Provide the [X, Y] coordinate of the cell's center where the given text is located.  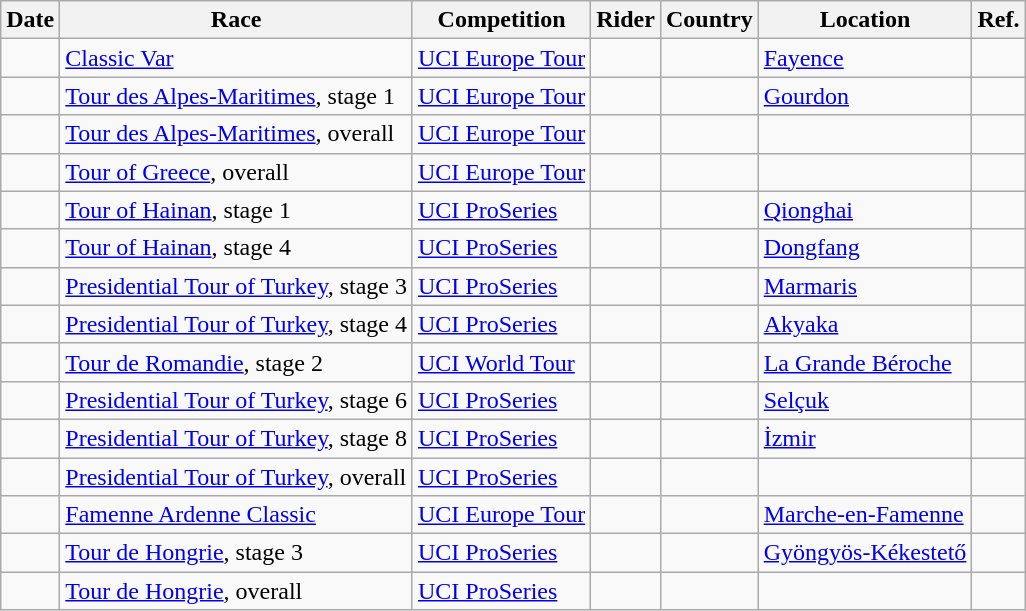
Tour of Greece, overall [236, 172]
Tour de Romandie, stage 2 [236, 362]
Fayence [865, 58]
Location [865, 20]
Tour of Hainan, stage 1 [236, 210]
Tour of Hainan, stage 4 [236, 248]
Presidential Tour of Turkey, stage 6 [236, 400]
Presidential Tour of Turkey, stage 4 [236, 324]
Tour des Alpes-Maritimes, stage 1 [236, 96]
La Grande Béroche [865, 362]
Famenne Ardenne Classic [236, 515]
Akyaka [865, 324]
Presidential Tour of Turkey, stage 8 [236, 438]
Country [709, 20]
Marmaris [865, 286]
UCI World Tour [501, 362]
Tour des Alpes-Maritimes, overall [236, 134]
Classic Var [236, 58]
Presidential Tour of Turkey, overall [236, 477]
Competition [501, 20]
Rider [626, 20]
Ref. [998, 20]
Date [30, 20]
Qionghai [865, 210]
Tour de Hongrie, stage 3 [236, 553]
Tour de Hongrie, overall [236, 591]
İzmir [865, 438]
Gourdon [865, 96]
Race [236, 20]
Selçuk [865, 400]
Gyöngyös-Kékestető [865, 553]
Marche-en-Famenne [865, 515]
Dongfang [865, 248]
Presidential Tour of Turkey, stage 3 [236, 286]
